Detect which cell encompasses the target text, then output its [X, Y] center coordinate. 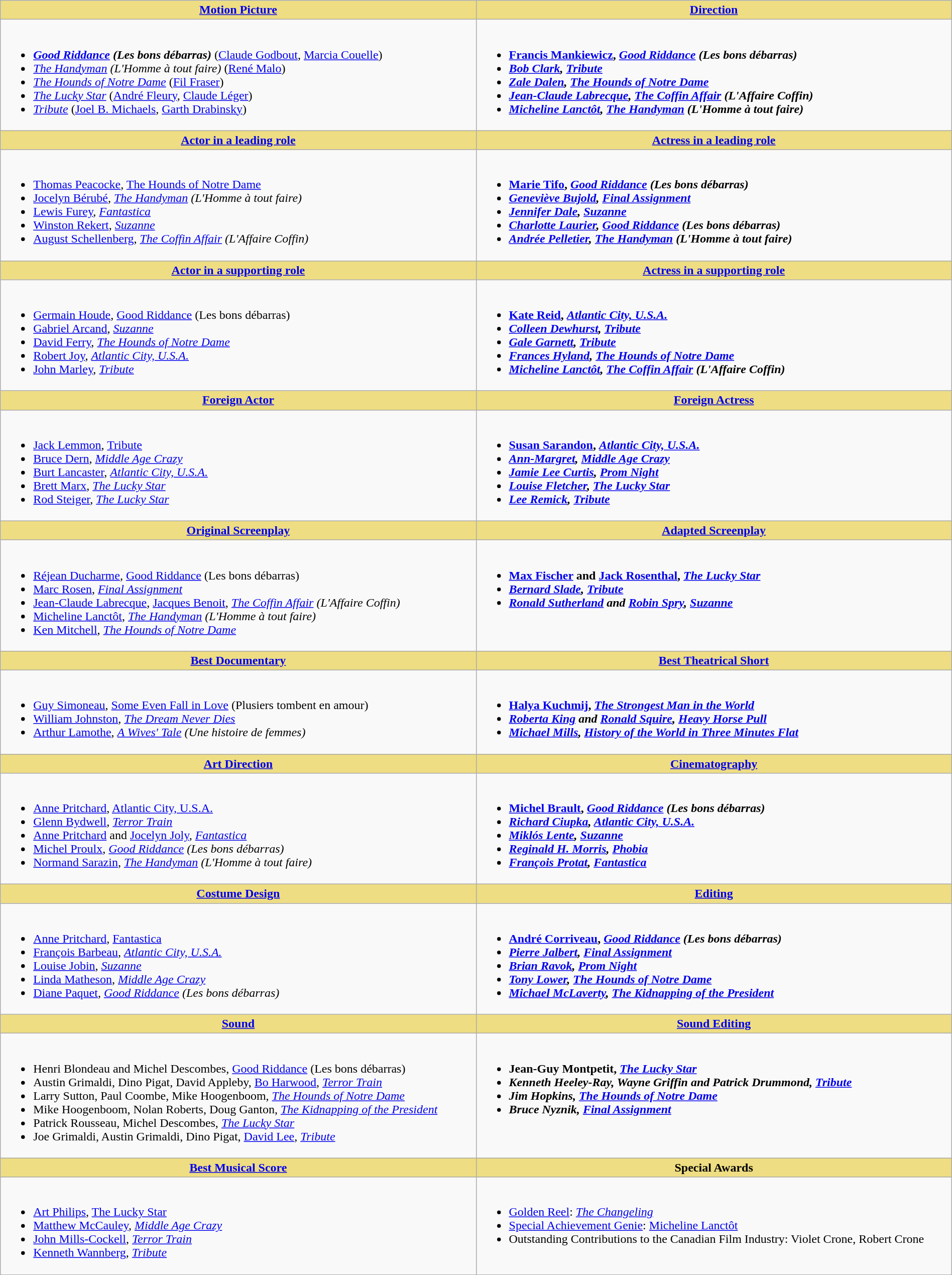
Actress in a leading role [714, 140]
Max Fischer and Jack Rosenthal, The Lucky StarBernard Slade, TributeRonald Sutherland and Robin Spry, Suzanne [714, 596]
Motion Picture [238, 10]
Special Awards [714, 1168]
Best Musical Score [238, 1168]
Adapted Screenplay [714, 530]
Direction [714, 10]
Sound [238, 1024]
Costume Design [238, 894]
Susan Sarandon, Atlantic City, U.S.A.Ann-Margret, Middle Age CrazyJamie Lee Curtis, Prom NightLouise Fletcher, The Lucky StarLee Remick, Tribute [714, 465]
Art Philips, The Lucky StarMatthew McCauley, Middle Age CrazyJohn Mills-Cockell, Terror TrainKenneth Wannberg, Tribute [238, 1226]
Sound Editing [714, 1024]
Cinematography [714, 764]
Actor in a leading role [238, 140]
Actress in a supporting role [714, 270]
Best Documentary [238, 660]
Art Direction [238, 764]
Best Theatrical Short [714, 660]
Actor in a supporting role [238, 270]
Editing [714, 894]
Foreign Actor [238, 400]
Jack Lemmon, TributeBruce Dern, Middle Age CrazyBurt Lancaster, Atlantic City, U.S.A.Brett Marx, The Lucky StarRod Steiger, The Lucky Star [238, 465]
Foreign Actress [714, 400]
Original Screenplay [238, 530]
